From the cell containing the given text, extract its center point as (x, y) coordinate. 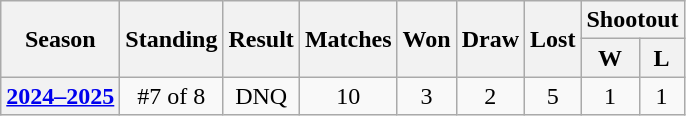
#7 of 8 (172, 96)
2024–2025 (60, 96)
W (610, 58)
Season (60, 39)
Won (426, 39)
2 (490, 96)
Draw (490, 39)
Shootout (632, 20)
Result (261, 39)
DNQ (261, 96)
3 (426, 96)
Standing (172, 39)
Lost (553, 39)
L (662, 58)
5 (553, 96)
10 (348, 96)
Matches (348, 39)
